Provide the (X, Y) coordinate of the cell's center where the given text is located.  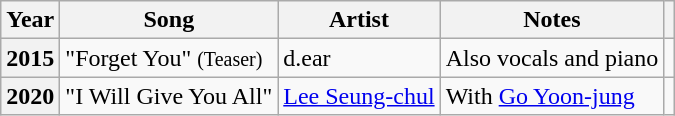
2020 (30, 96)
Artist (359, 20)
With Go Yoon-jung (552, 96)
Also vocals and piano (552, 58)
Lee Seung-chul (359, 96)
"Forget You" (Teaser) (169, 58)
Year (30, 20)
2015 (30, 58)
Song (169, 20)
d.ear (359, 58)
"I Will Give You All" (169, 96)
Notes (552, 20)
